From the cell containing the given text, extract its center point as [X, Y] coordinate. 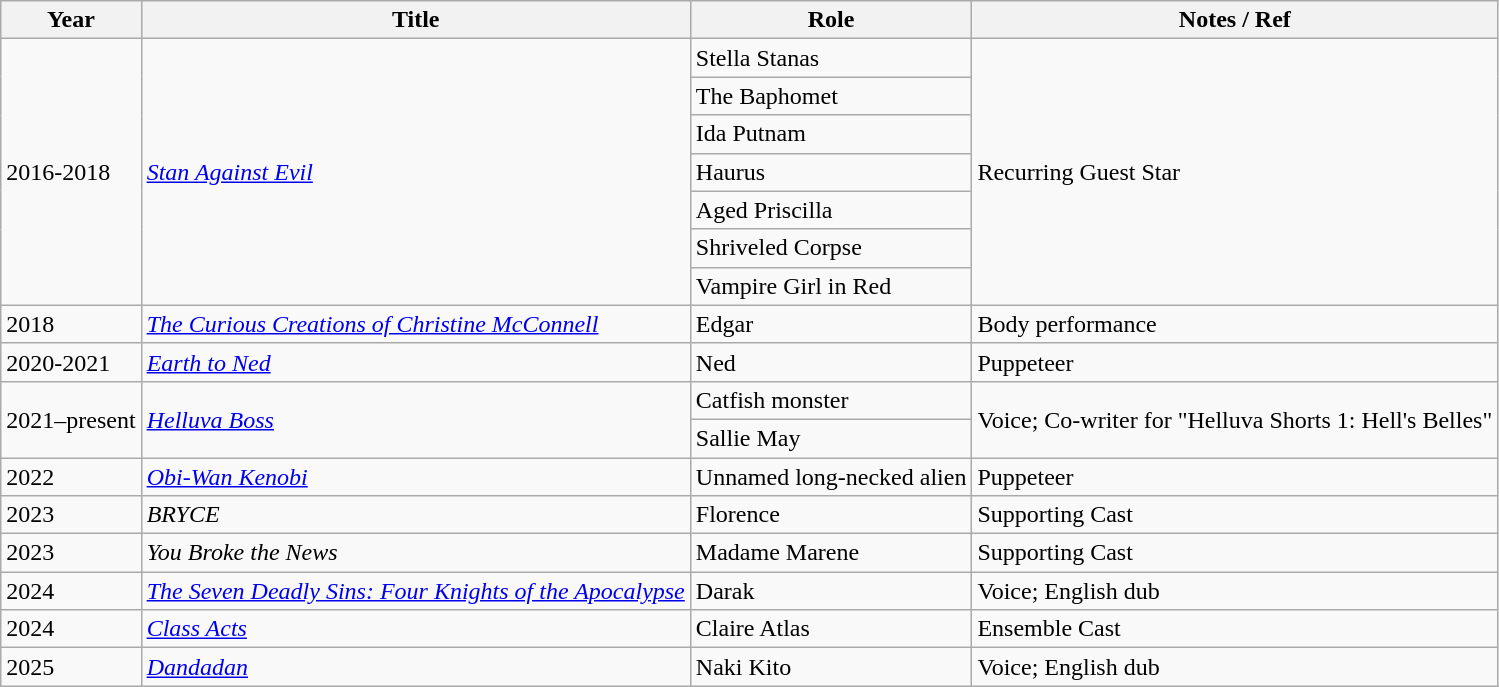
Earth to Ned [416, 362]
Recurring Guest Star [1235, 172]
Stella Stanas [831, 58]
Notes / Ref [1235, 20]
Florence [831, 515]
Vampire Girl in Red [831, 286]
Dandadan [416, 667]
Claire Atlas [831, 629]
Madame Marene [831, 553]
2022 [71, 477]
Catfish monster [831, 400]
2025 [71, 667]
Stan Against Evil [416, 172]
Class Acts [416, 629]
Shriveled Corpse [831, 248]
Obi-Wan Kenobi [416, 477]
The Seven Deadly Sins: Four Knights of the Apocalypse [416, 591]
Haurus [831, 172]
Voice; Co-writer for "Helluva Shorts 1: Hell's Belles" [1235, 419]
BRYCE [416, 515]
Unnamed long-necked alien [831, 477]
Ned [831, 362]
Naki Kito [831, 667]
You Broke the News [416, 553]
The Curious Creations of Christine McConnell [416, 324]
2020-2021 [71, 362]
Title [416, 20]
2018 [71, 324]
Helluva Boss [416, 419]
Aged Priscilla [831, 210]
Darak [831, 591]
Sallie May [831, 438]
Ida Putnam [831, 134]
2016-2018 [71, 172]
Ensemble Cast [1235, 629]
Edgar [831, 324]
2021–present [71, 419]
Year [71, 20]
Role [831, 20]
The Baphomet [831, 96]
Body performance [1235, 324]
